Pinpoint the cell where the given text exists, returning its [x, y] midpoint coordinate. 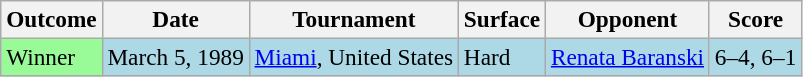
Opponent [627, 19]
March 5, 1989 [176, 57]
Winner [52, 57]
Date [176, 19]
6–4, 6–1 [755, 57]
Miami, United States [354, 57]
Hard [502, 57]
Outcome [52, 19]
Tournament [354, 19]
Renata Baranski [627, 57]
Surface [502, 19]
Score [755, 19]
